Locate the cell with the specified text and output its (X, Y) center coordinate. 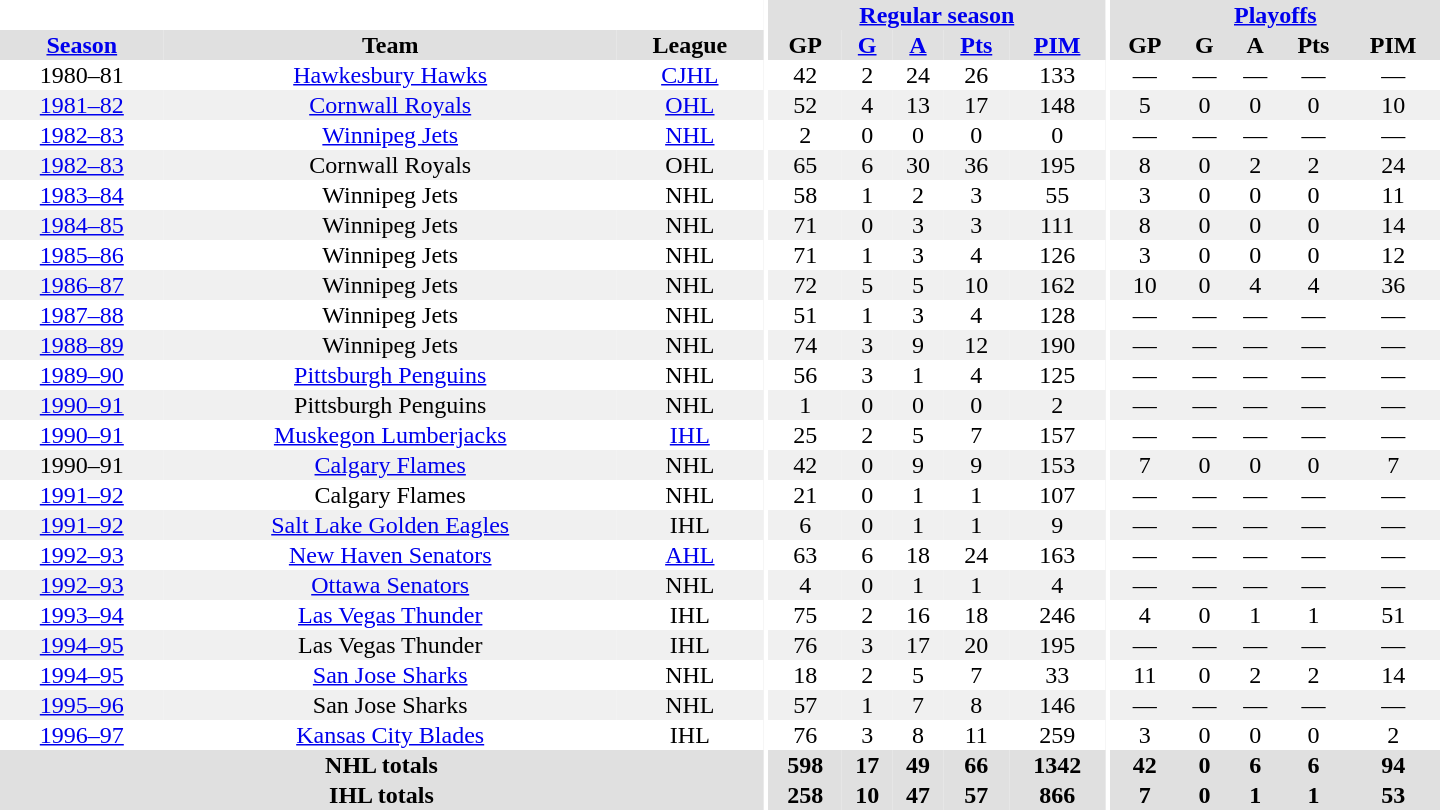
Team (390, 45)
74 (804, 345)
1983–84 (82, 195)
Playoffs (1276, 15)
1986–87 (82, 285)
72 (804, 285)
1993–94 (82, 615)
Salt Lake Golden Eagles (390, 525)
65 (804, 165)
1342 (1057, 765)
58 (804, 195)
47 (918, 795)
190 (1057, 345)
63 (804, 555)
Ottawa Senators (390, 585)
56 (804, 375)
26 (976, 75)
Kansas City Blades (390, 735)
21 (804, 495)
16 (918, 615)
1988–89 (82, 345)
20 (976, 645)
66 (976, 765)
598 (804, 765)
52 (804, 105)
162 (1057, 285)
1987–88 (82, 315)
111 (1057, 225)
125 (1057, 375)
163 (1057, 555)
33 (1057, 675)
1980–81 (82, 75)
148 (1057, 105)
1985–86 (82, 255)
CJHL (690, 75)
1989–90 (82, 375)
55 (1057, 195)
League (690, 45)
75 (804, 615)
25 (804, 435)
1981–82 (82, 105)
13 (918, 105)
107 (1057, 495)
866 (1057, 795)
94 (1393, 765)
1995–96 (82, 705)
Muskegon Lumberjacks (390, 435)
49 (918, 765)
259 (1057, 735)
146 (1057, 705)
IHL totals (382, 795)
157 (1057, 435)
258 (804, 795)
Hawkesbury Hawks (390, 75)
Season (82, 45)
1996–97 (82, 735)
AHL (690, 555)
246 (1057, 615)
NHL totals (382, 765)
128 (1057, 315)
New Haven Senators (390, 555)
30 (918, 165)
53 (1393, 795)
133 (1057, 75)
126 (1057, 255)
Regular season (936, 15)
1984–85 (82, 225)
153 (1057, 465)
